Detect which cell encompasses the target text, then output its (X, Y) center coordinate. 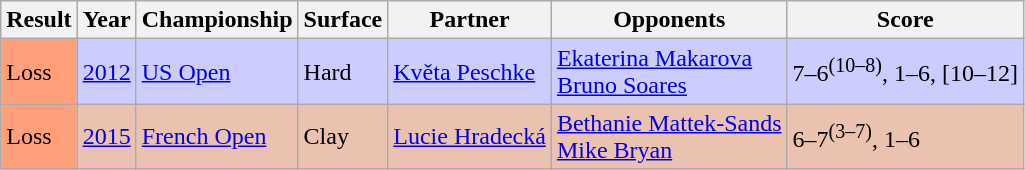
2015 (106, 136)
Ekaterina Makarova Bruno Soares (669, 72)
Květa Peschke (470, 72)
Championship (217, 20)
Clay (343, 136)
Bethanie Mattek-Sands Mike Bryan (669, 136)
2012 (106, 72)
Opponents (669, 20)
Lucie Hradecká (470, 136)
6–7(3–7), 1–6 (905, 136)
Score (905, 20)
Surface (343, 20)
7–6(10–8), 1–6, [10–12] (905, 72)
Result (39, 20)
Hard (343, 72)
French Open (217, 136)
Partner (470, 20)
Year (106, 20)
US Open (217, 72)
